Pinpoint the cell where the given text exists, returning its (X, Y) midpoint coordinate. 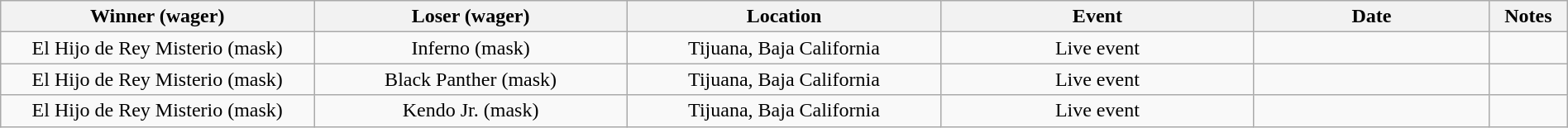
Black Panther (mask) (471, 79)
Notes (1528, 17)
Kendo Jr. (mask) (471, 111)
Loser (wager) (471, 17)
Event (1097, 17)
Inferno (mask) (471, 48)
Date (1371, 17)
Location (784, 17)
Winner (wager) (157, 17)
